For the text-containing cell, return its midpoint in (x, y) coordinate format. 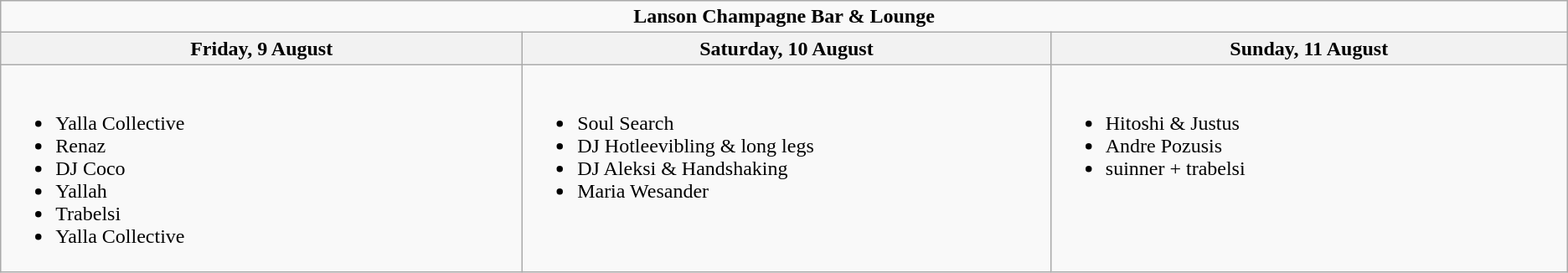
Hitoshi & JustusAndre Pozusissuinner + trabelsi (1308, 168)
Sunday, 11 August (1308, 49)
Friday, 9 August (261, 49)
Soul SearchDJ Hotleevibling & long legsDJ Aleksi & HandshakingMaria Wesander (787, 168)
Yalla CollectiveRenazDJ CocoYallahTrabelsiYalla Collective (261, 168)
Lanson Champagne Bar & Lounge (784, 17)
Saturday, 10 August (787, 49)
